Identify which cell holds the provided text, then report its (X, Y) central coordinate. 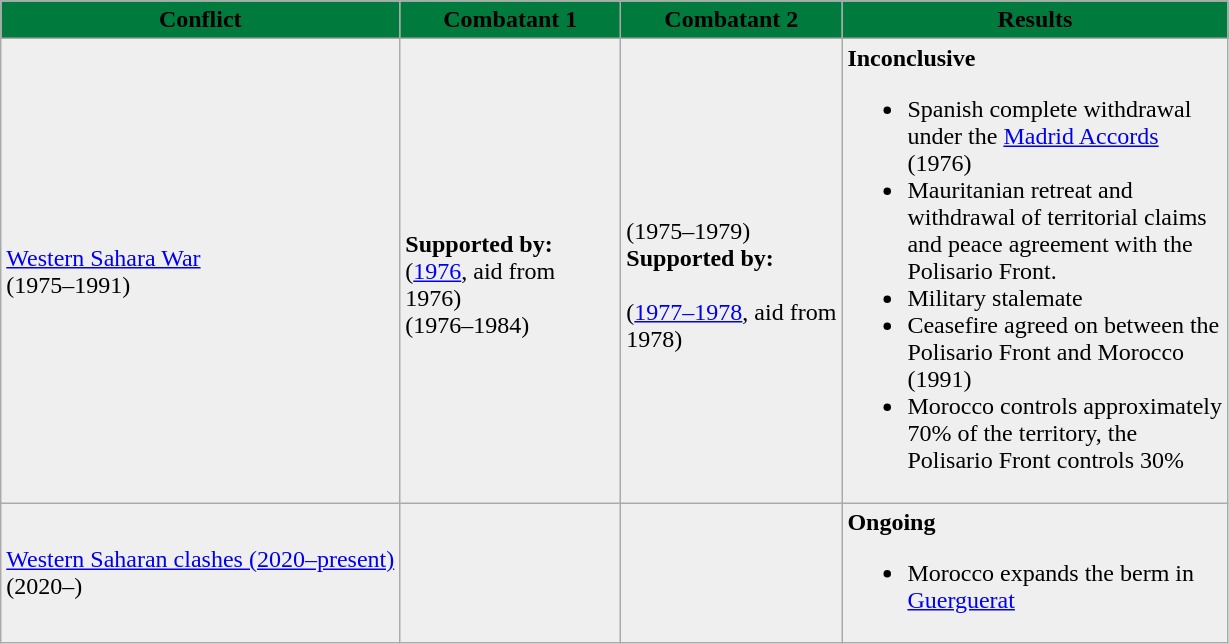
Supported by: (1976, aid from 1976) (1976–1984) (510, 271)
Combatant 2 (732, 20)
Combatant 1 (510, 20)
Results (1035, 20)
Conflict (200, 20)
(1975–1979)Supported by: (1977–1978, aid from 1978) (732, 271)
Western Saharan clashes (2020–present)(2020–) (200, 573)
Western Sahara War(1975–1991) (200, 271)
OngoingMorocco expands the berm in Guerguerat (1035, 573)
